Scan for the cell matching the given text and deliver its [X, Y] coordinate at center. 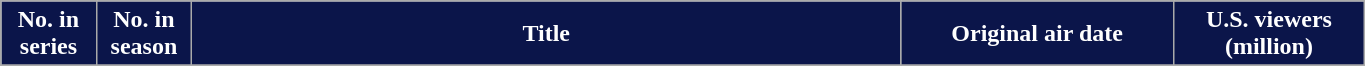
U.S. viewers(million) [1268, 34]
No. inseries [48, 34]
Title [546, 34]
No. inseason [144, 34]
Original air date [1038, 34]
